Locate the cell with the specified text and output its (x, y) center coordinate. 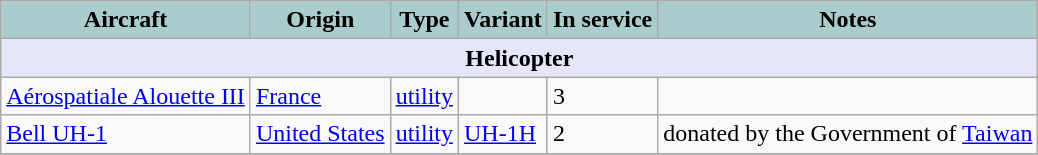
Variant (504, 20)
UH-1H (504, 134)
Helicopter (520, 58)
Aérospatiale Alouette III (126, 96)
Aircraft (126, 20)
3 (602, 96)
France (320, 96)
donated by the Government of Taiwan (848, 134)
2 (602, 134)
Notes (848, 20)
In service (602, 20)
United States (320, 134)
Bell UH-1 (126, 134)
Type (424, 20)
Origin (320, 20)
